Provide the [x, y] coordinate of the cell's center where the given text is located.  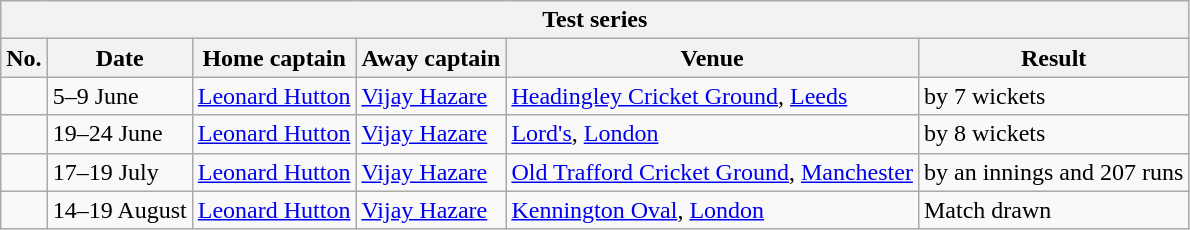
Kennington Oval, London [712, 210]
Lord's, London [712, 134]
Result [1053, 58]
19–24 June [120, 134]
17–19 July [120, 172]
5–9 June [120, 96]
Old Trafford Cricket Ground, Manchester [712, 172]
Date [120, 58]
No. [24, 58]
Test series [595, 20]
by 8 wickets [1053, 134]
14–19 August [120, 210]
Venue [712, 58]
Away captain [431, 58]
Match drawn [1053, 210]
Home captain [274, 58]
Headingley Cricket Ground, Leeds [712, 96]
by an innings and 207 runs [1053, 172]
by 7 wickets [1053, 96]
